Return the (x, y) coordinate for the center point of the cell that contains the specified text.  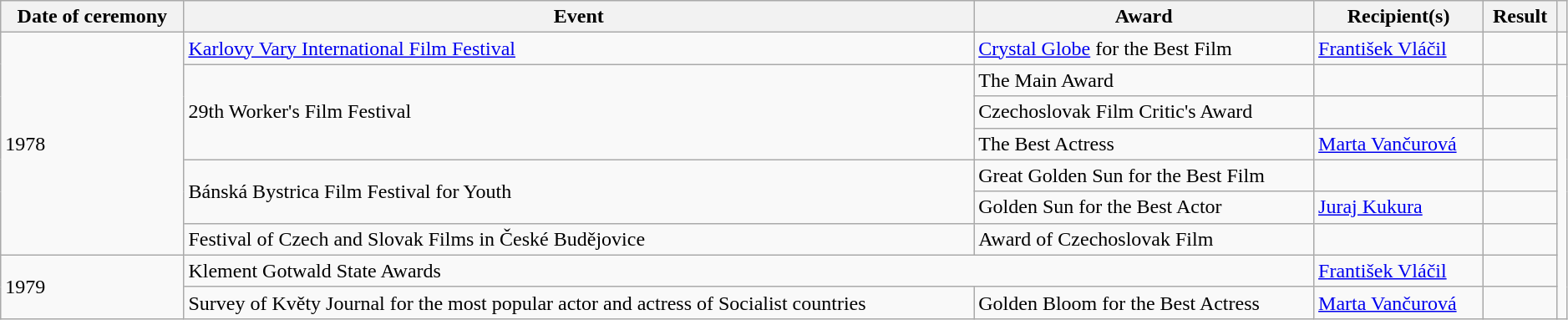
Recipient(s) (1398, 17)
The Best Actress (1144, 144)
Great Golden Sun for the Best Film (1144, 175)
Crystal Globe for the Best Film (1144, 48)
Klement Gotwald State Awards (748, 271)
Bánská Bystrica Film Festival for Youth (579, 191)
The Main Award (1144, 80)
Festival of Czech and Slovak Films in České Budějovice (579, 239)
1978 (92, 144)
Juraj Kukura (1398, 207)
Golden Sun for the Best Actor (1144, 207)
Award (1144, 17)
Event (579, 17)
Czechoslovak Film Critic's Award (1144, 112)
29th Worker's Film Festival (579, 112)
Result (1520, 17)
1979 (92, 287)
Survey of Květy Journal for the most popular actor and actress of Socialist countries (579, 302)
Date of ceremony (92, 17)
Karlovy Vary International Film Festival (579, 48)
Golden Bloom for the Best Actress (1144, 302)
Award of Czechoslovak Film (1144, 239)
